Extract the [x, y] coordinate from the center of the cell holding the provided text.  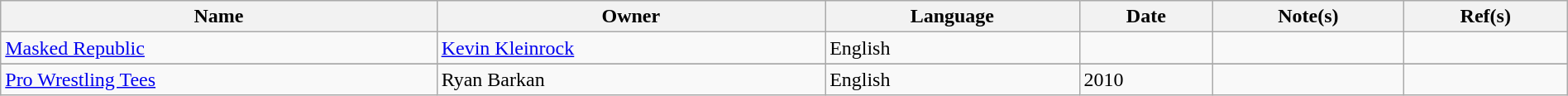
Owner [630, 17]
Note(s) [1308, 17]
2010 [1146, 79]
Ref(s) [1485, 17]
Masked Republic [218, 48]
Name [218, 17]
Language [953, 17]
Pro Wrestling Tees [218, 79]
Kevin Kleinrock [630, 48]
Date [1146, 17]
Ryan Barkan [630, 79]
